Return the [x, y] coordinate for the center point of the cell that contains the specified text.  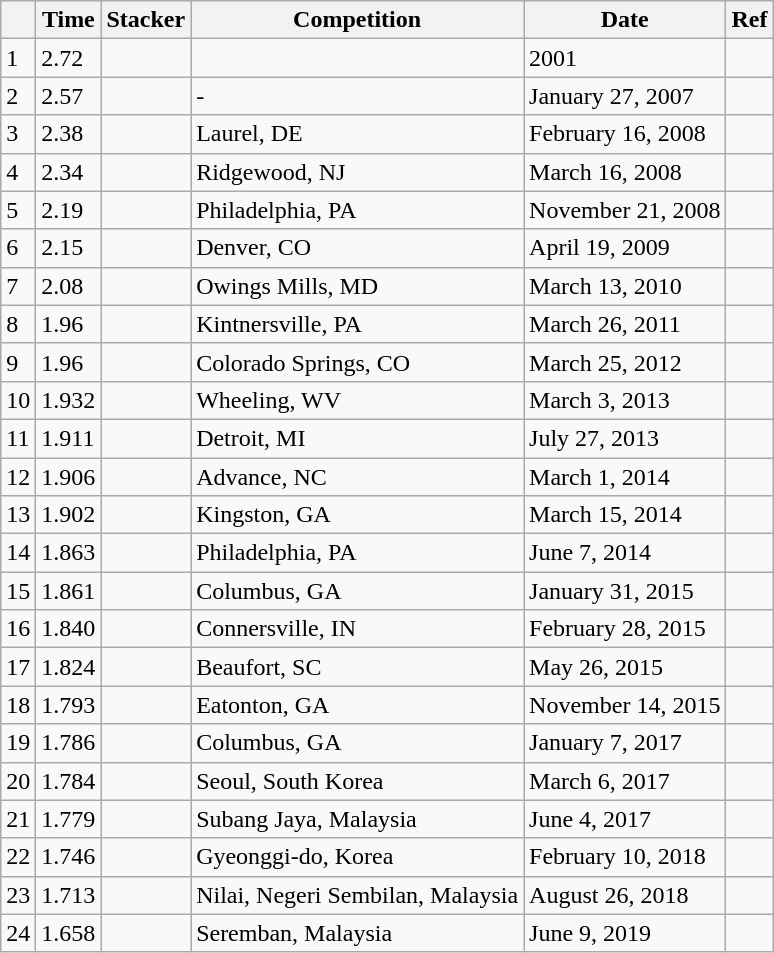
24 [18, 933]
January 27, 2007 [625, 96]
Nilai, Negeri Sembilan, Malaysia [358, 895]
1.713 [68, 895]
June 4, 2017 [625, 819]
7 [18, 286]
June 9, 2019 [625, 933]
Competition [358, 20]
Gyeonggi-do, Korea [358, 857]
1.746 [68, 857]
Advance, NC [358, 477]
5 [18, 210]
April 19, 2009 [625, 248]
August 26, 2018 [625, 895]
2.08 [68, 286]
Seremban, Malaysia [358, 933]
1.902 [68, 515]
Connersville, IN [358, 629]
February 10, 2018 [625, 857]
1.793 [68, 705]
Stacker [146, 20]
9 [18, 362]
1.784 [68, 781]
1.786 [68, 743]
21 [18, 819]
3 [18, 134]
July 27, 2013 [625, 438]
Ref [750, 20]
March 16, 2008 [625, 172]
Beaufort, SC [358, 667]
2 [18, 96]
17 [18, 667]
19 [18, 743]
18 [18, 705]
1.824 [68, 667]
March 26, 2011 [625, 324]
12 [18, 477]
1.863 [68, 553]
Date [625, 20]
22 [18, 857]
Eatonton, GA [358, 705]
January 7, 2017 [625, 743]
2.72 [68, 58]
March 1, 2014 [625, 477]
November 14, 2015 [625, 705]
March 15, 2014 [625, 515]
2.38 [68, 134]
Owings Mills, MD [358, 286]
1.911 [68, 438]
15 [18, 591]
2.19 [68, 210]
Colorado Springs, CO [358, 362]
May 26, 2015 [625, 667]
10 [18, 400]
1.861 [68, 591]
June 7, 2014 [625, 553]
23 [18, 895]
- [358, 96]
1 [18, 58]
Laurel, DE [358, 134]
February 16, 2008 [625, 134]
February 28, 2015 [625, 629]
March 6, 2017 [625, 781]
2.15 [68, 248]
Kingston, GA [358, 515]
13 [18, 515]
2.34 [68, 172]
16 [18, 629]
March 13, 2010 [625, 286]
November 21, 2008 [625, 210]
20 [18, 781]
8 [18, 324]
Wheeling, WV [358, 400]
Denver, CO [358, 248]
Seoul, South Korea [358, 781]
4 [18, 172]
Ridgewood, NJ [358, 172]
11 [18, 438]
2001 [625, 58]
January 31, 2015 [625, 591]
14 [18, 553]
1.932 [68, 400]
Time [68, 20]
1.840 [68, 629]
March 25, 2012 [625, 362]
March 3, 2013 [625, 400]
1.906 [68, 477]
Detroit, MI [358, 438]
1.779 [68, 819]
1.658 [68, 933]
2.57 [68, 96]
6 [18, 248]
Kintnersville, PA [358, 324]
Subang Jaya, Malaysia [358, 819]
